Provide the (X, Y) coordinate of the cell's center where the given text is located.  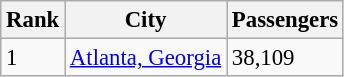
City (146, 20)
38,109 (286, 58)
1 (33, 58)
Passengers (286, 20)
Atlanta, Georgia (146, 58)
Rank (33, 20)
